Provide the (x, y) coordinate of the cell's center where the given text is located.  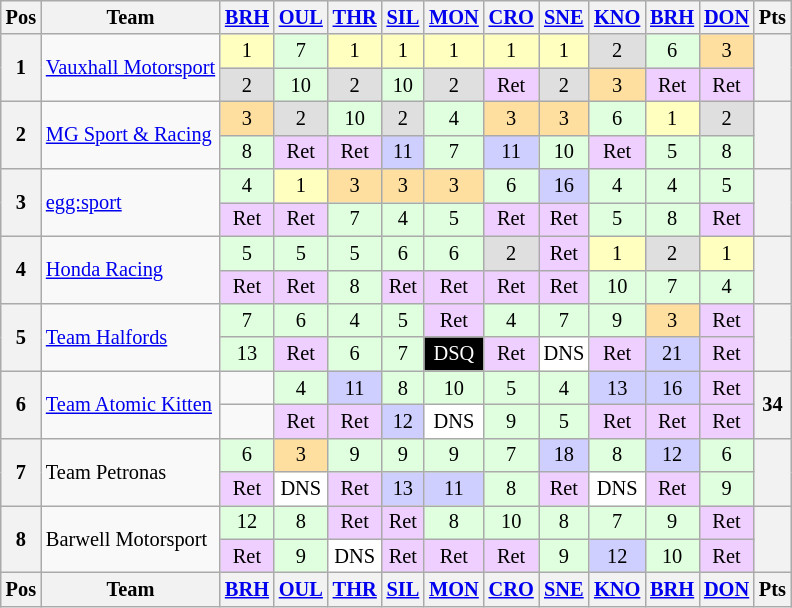
34 (772, 404)
MG Sport & Racing (130, 134)
Team Atomic Kitten (130, 404)
Barwell Motorsport (130, 538)
egg:sport (130, 202)
Honda Racing (130, 270)
21 (672, 354)
18 (564, 455)
Team Petronas (130, 472)
Vauxhall Motorsport (130, 68)
DSQ (454, 354)
Team Halfords (130, 336)
